Search for the cell housing the specified text and yield its [x, y] center coordinate. 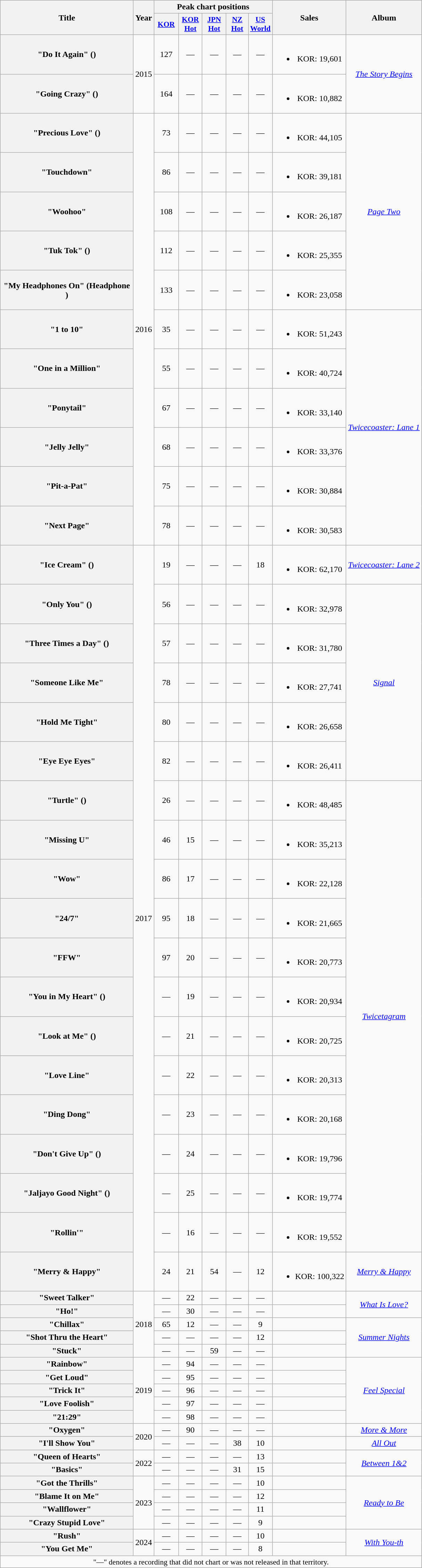
KOR: 51,243 [309, 329]
KOR: 20,168 [309, 1115]
KOR: 23,058 [309, 290]
82 [166, 761]
54 [214, 1272]
"Chillax" [67, 1324]
"One in a Million" [67, 368]
75 [166, 486]
"Basics" [67, 1470]
JPN Hot [214, 24]
"FFW" [67, 957]
98 [190, 1417]
2024 [144, 1542]
KOR: 62,170 [309, 565]
KOR: 25,355 [309, 251]
"Rush" [67, 1536]
"Pit-a-Pat" [67, 486]
73 [166, 133]
68 [166, 447]
"Turtle" () [67, 800]
"Sweet Talker" [67, 1298]
All Out [384, 1443]
2023 [144, 1503]
"Ho!" [67, 1311]
"Wow" [67, 879]
"Touchdown" [67, 172]
KOR: 33,376 [309, 447]
KOR Hot [190, 24]
KOR: 35,213 [309, 840]
80 [166, 722]
55 [166, 368]
Summer Nights [384, 1337]
KOR: 20,773 [309, 957]
"Look at Me" () [67, 1036]
Merry & Happy [384, 1272]
"—" denotes a recording that did not chart or was not released in that territory. [211, 1562]
KOR: 19,601 [309, 54]
"Queen of Hearts" [67, 1457]
Page Two [384, 211]
2017 [144, 918]
26 [166, 800]
Twicecoaster: Lane 2 [384, 565]
133 [166, 290]
59 [214, 1351]
KOR: 26,658 [309, 722]
"Precious Love" () [67, 133]
"Ice Cream" () [67, 565]
20 [190, 957]
2020 [144, 1437]
67 [166, 408]
KOR: 19,774 [309, 1193]
KOR: 19,796 [309, 1154]
2018 [144, 1324]
KOR: 20,313 [309, 1075]
Sales [309, 17]
Twicecoaster: Lane 1 [384, 427]
US World [260, 24]
17 [190, 879]
NZ Hot [237, 24]
"Tuk Tok" () [67, 251]
"Oxygen" [67, 1430]
"Get Loud" [67, 1377]
"Wallflower" [67, 1509]
"Love Foolish" [67, 1403]
96 [190, 1390]
"Ponytail" [67, 408]
"Someone Like Me" [67, 683]
KOR: 10,882 [309, 94]
KOR: 30,884 [309, 486]
Twicetagram [384, 1016]
"Three Times a Day" () [67, 643]
Title [67, 17]
KOR: 32,978 [309, 604]
2019 [144, 1390]
38 [237, 1443]
2022 [144, 1463]
94 [190, 1364]
8 [260, 1549]
KOR: 39,181 [309, 172]
"Woohoo" [67, 211]
"Missing U" [67, 840]
KOR: 20,934 [309, 997]
"Blame It on Me" [67, 1496]
KOR: 19,552 [309, 1232]
KOR: 27,741 [309, 683]
"Ding Dong" [67, 1115]
KOR: 20,725 [309, 1036]
"Rainbow" [67, 1364]
31 [237, 1470]
KOR: 44,105 [309, 133]
112 [166, 251]
"Stuck" [67, 1351]
Album [384, 17]
Year [144, 17]
With You-th [384, 1542]
"Rollin'" [67, 1232]
23 [190, 1115]
"Next Page" [67, 526]
"1 to 10" [67, 329]
"My Headphones On" (Headphone ) [67, 290]
KOR: 21,665 [309, 918]
Peak chart positions [213, 7]
"21:29" [67, 1417]
"Going Crazy" () [67, 94]
"Crazy Stupid Love" [67, 1523]
"Only You" () [67, 604]
"Merry & Happy" [67, 1272]
2015 [144, 74]
11 [260, 1509]
"Trick It" [67, 1390]
"24/7" [67, 918]
KOR: 40,724 [309, 368]
108 [166, 211]
35 [166, 329]
KOR: 22,128 [309, 879]
"You in My Heart" () [67, 997]
What Is Love? [384, 1304]
"Hold Me Tight" [67, 722]
16 [190, 1232]
More & More [384, 1430]
"Jaljayo Good Night" () [67, 1193]
"Don't Give Up" () [67, 1154]
13 [260, 1457]
Signal [384, 683]
164 [166, 94]
"I'll Show You" [67, 1443]
"Shot Thru the Heart" [67, 1337]
90 [190, 1430]
Ready to Be [384, 1503]
The Story Begins [384, 74]
"Eye Eye Eyes" [67, 761]
46 [166, 840]
KOR: 31,780 [309, 643]
65 [166, 1324]
"Love Line" [67, 1075]
57 [166, 643]
KOR [166, 24]
KOR: 26,411 [309, 761]
127 [166, 54]
KOR: 26,187 [309, 211]
KOR: 48,485 [309, 800]
Feel Special [384, 1390]
"You Get Me" [67, 1549]
"Do It Again" () [67, 54]
"Got the Thrills" [67, 1483]
30 [190, 1311]
25 [190, 1193]
"Jelly Jelly" [67, 447]
2016 [144, 329]
KOR: 30,583 [309, 526]
KOR: 100,322 [309, 1272]
Between 1&2 [384, 1463]
KOR: 33,140 [309, 408]
56 [166, 604]
